Locate the cell with the specified text and output its (x, y) center coordinate. 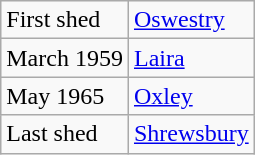
March 1959 (65, 58)
Laira (191, 58)
Oswestry (191, 20)
May 1965 (65, 96)
First shed (65, 20)
Last shed (65, 134)
Oxley (191, 96)
Shrewsbury (191, 134)
